From the cell containing the given text, extract its center point as [X, Y] coordinate. 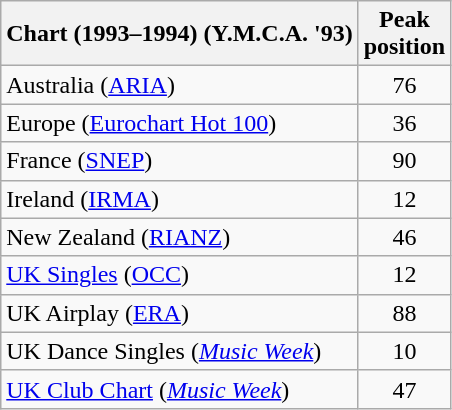
90 [404, 161]
Chart (1993–1994) (Y.M.C.A. '93) [180, 34]
88 [404, 313]
10 [404, 351]
UK Singles (OCC) [180, 275]
UK Airplay (ERA) [180, 313]
Australia (ARIA) [180, 85]
36 [404, 123]
Peakposition [404, 34]
76 [404, 85]
Europe (Eurochart Hot 100) [180, 123]
UK Dance Singles (Music Week) [180, 351]
47 [404, 389]
46 [404, 237]
New Zealand (RIANZ) [180, 237]
France (SNEP) [180, 161]
Ireland (IRMA) [180, 199]
UK Club Chart (Music Week) [180, 389]
